Extract the [X, Y] coordinate from the center of the cell holding the provided text.  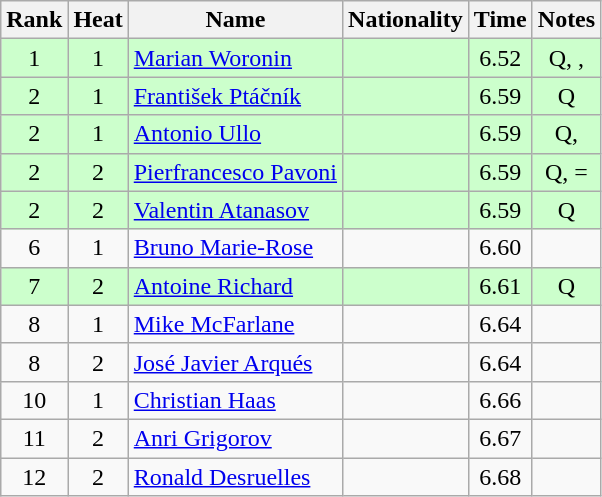
Time [500, 20]
Valentin Atanasov [235, 210]
Name [235, 20]
Q, , [566, 58]
Heat [98, 20]
José Javier Arqués [235, 362]
6.66 [500, 400]
Ronald Desruelles [235, 477]
11 [34, 438]
6.60 [500, 248]
10 [34, 400]
Bruno Marie-Rose [235, 248]
Antoine Richard [235, 286]
Christian Haas [235, 400]
6.52 [500, 58]
Antonio Ullo [235, 134]
Anri Grigorov [235, 438]
Marian Woronin [235, 58]
Pierfrancesco Pavoni [235, 172]
Q, = [566, 172]
Rank [34, 20]
Notes [566, 20]
6.61 [500, 286]
Q, [566, 134]
6.68 [500, 477]
7 [34, 286]
Nationality [406, 20]
Mike McFarlane [235, 324]
12 [34, 477]
6.67 [500, 438]
František Ptáčník [235, 96]
6 [34, 248]
